Pinpoint the cell where the given text exists, returning its [X, Y] midpoint coordinate. 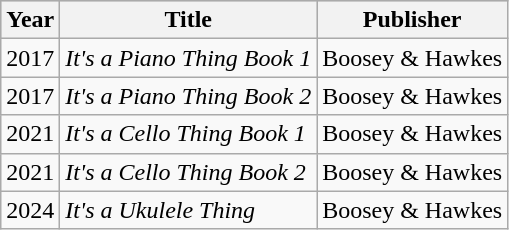
Title [188, 20]
It's a Ukulele Thing [188, 210]
Publisher [412, 20]
It's a Piano Thing Book 1 [188, 58]
2024 [30, 210]
It's a Piano Thing Book 2 [188, 96]
It's a Cello Thing Book 1 [188, 134]
It's a Cello Thing Book 2 [188, 172]
Year [30, 20]
